Capture the cell that displays the provided text and extract its (X, Y) central coordinate. 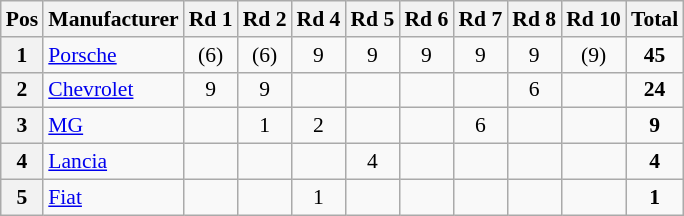
Total (654, 19)
Rd 8 (534, 19)
Lancia (113, 162)
Pos (22, 19)
Fiat (113, 197)
Rd 4 (319, 19)
24 (654, 90)
Rd 6 (426, 19)
Rd 5 (372, 19)
(9) (594, 55)
Rd 7 (480, 19)
Porsche (113, 55)
Rd 10 (594, 19)
Manufacturer (113, 19)
5 (22, 197)
Rd 1 (211, 19)
3 (22, 126)
45 (654, 55)
MG (113, 126)
Chevrolet (113, 90)
Rd 2 (265, 19)
